Search for the cell housing the specified text and yield its [x, y] center coordinate. 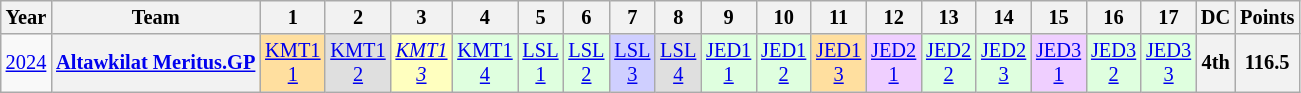
4th [1216, 63]
15 [1058, 17]
9 [728, 17]
DC [1216, 17]
JED12 [784, 63]
7 [632, 17]
5 [541, 17]
JED32 [1114, 63]
KMT11 [292, 63]
LSL1 [541, 63]
6 [586, 17]
1 [292, 17]
Points [1267, 17]
8 [678, 17]
KMT12 [358, 63]
JED13 [838, 63]
116.5 [1267, 63]
11 [838, 17]
16 [1114, 17]
LSL3 [632, 63]
JED22 [948, 63]
JED21 [894, 63]
KMT13 [422, 63]
2 [358, 17]
JED23 [1004, 63]
JED33 [1168, 63]
2024 [26, 63]
Year [26, 17]
Altawkilat Meritus.GP [156, 63]
JED31 [1058, 63]
12 [894, 17]
Team [156, 17]
10 [784, 17]
17 [1168, 17]
4 [484, 17]
JED11 [728, 63]
3 [422, 17]
13 [948, 17]
KMT14 [484, 63]
LSL4 [678, 63]
LSL2 [586, 63]
14 [1004, 17]
